Find where the given text appears and provide that cell's center as [X, Y] coordinate. 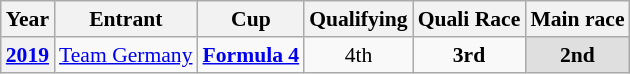
4th [358, 55]
Qualifying [358, 19]
Main race [577, 19]
3rd [470, 55]
Entrant [126, 19]
Cup [252, 19]
Year [28, 19]
Quali Race [470, 19]
Team Germany [126, 55]
Formula 4 [252, 55]
2019 [28, 55]
2nd [577, 55]
